Identify which cell holds the provided text, then report its (X, Y) central coordinate. 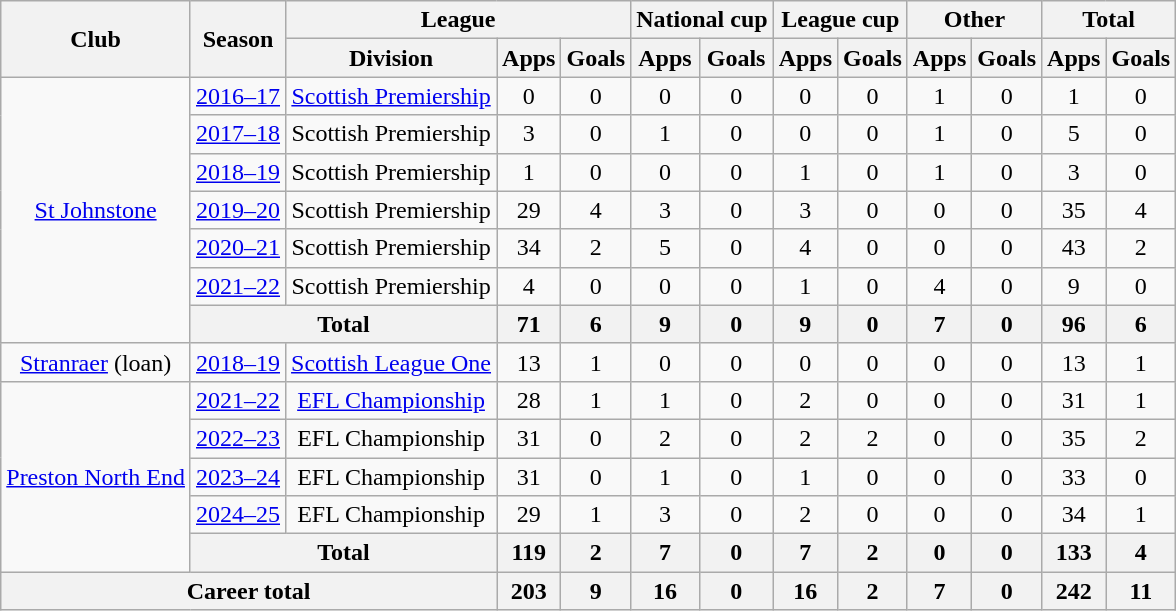
203 (529, 591)
Season (238, 39)
28 (529, 400)
Other (974, 20)
2023–24 (238, 477)
11 (1141, 591)
119 (529, 553)
33 (1074, 477)
71 (529, 324)
242 (1074, 591)
2017–18 (238, 134)
Division (392, 58)
2019–20 (238, 210)
2022–23 (238, 438)
43 (1074, 248)
St Johnstone (96, 210)
Preston North End (96, 476)
Career total (249, 591)
National cup (702, 20)
League (458, 20)
2024–25 (238, 515)
2020–21 (238, 248)
133 (1074, 553)
League cup (840, 20)
96 (1074, 324)
Stranraer (loan) (96, 362)
2016–17 (238, 96)
Scottish League One (392, 362)
Club (96, 39)
